Determine the [X, Y] coordinate at the center of the cell enclosing the given text.  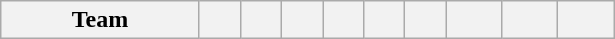
Team [100, 20]
